Extract the [x, y] coordinate from the center of the cell holding the provided text.  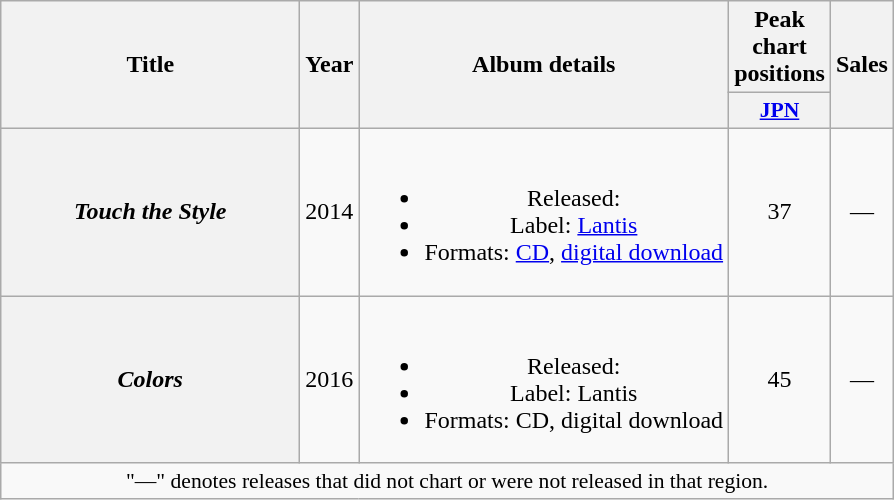
45 [780, 380]
JPN [780, 111]
2014 [330, 212]
Album details [544, 65]
Sales [862, 65]
Year [330, 65]
2016 [330, 380]
Touch the Style [150, 212]
Colors [150, 380]
"—" denotes releases that did not chart or were not released in that region. [448, 481]
Title [150, 65]
Peak chart positions [780, 47]
37 [780, 212]
